Return [X, Y] of the center of cell containing provided text 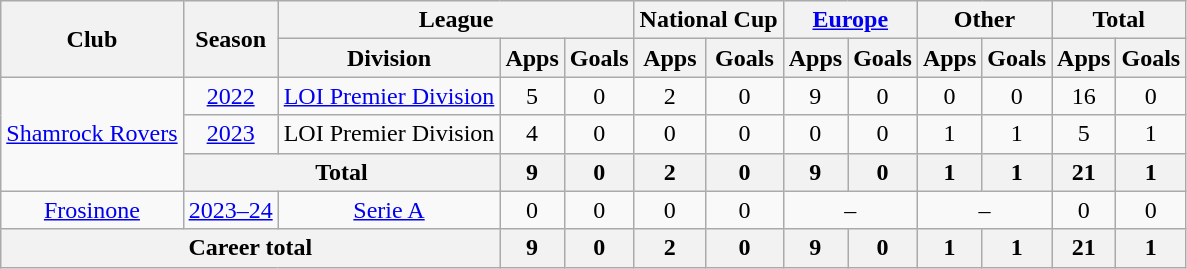
Division [389, 58]
National Cup [708, 20]
2023 [230, 134]
2022 [230, 96]
Season [230, 39]
Europe [850, 20]
2023–24 [230, 210]
Serie A [389, 210]
16 [1084, 96]
Club [92, 39]
Other [984, 20]
Career total [250, 248]
4 [532, 134]
Frosinone [92, 210]
Shamrock Rovers [92, 134]
League [456, 20]
